Capture the cell that displays the provided text and extract its [X, Y] central coordinate. 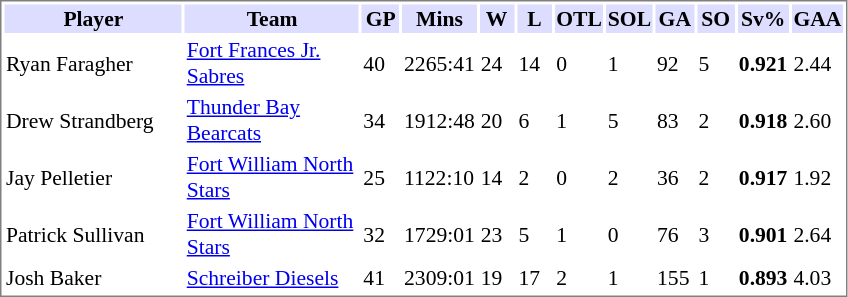
36 [676, 177]
0.893 [763, 278]
2.60 [818, 120]
155 [676, 278]
17 [534, 278]
1912:48 [440, 120]
Fort Frances Jr. Sabres [272, 63]
83 [676, 120]
40 [381, 63]
3 [716, 234]
24 [496, 63]
2309:01 [440, 278]
34 [381, 120]
GAA [818, 18]
1122:10 [440, 177]
4.03 [818, 278]
Patrick Sullivan [93, 234]
Team [272, 18]
0.901 [763, 234]
Josh Baker [93, 278]
0.918 [763, 120]
2.64 [818, 234]
Drew Strandberg [93, 120]
19 [496, 278]
2.44 [818, 63]
25 [381, 177]
Jay Pelletier [93, 177]
20 [496, 120]
GP [381, 18]
1.92 [818, 177]
6 [534, 120]
1729:01 [440, 234]
0.921 [763, 63]
76 [676, 234]
41 [381, 278]
Ryan Faragher [93, 63]
Mins [440, 18]
W [496, 18]
92 [676, 63]
0.917 [763, 177]
L [534, 18]
Thunder Bay Bearcats [272, 120]
23 [496, 234]
Player [93, 18]
Schreiber Diesels [272, 278]
OTL [580, 18]
GA [676, 18]
32 [381, 234]
SO [716, 18]
2265:41 [440, 63]
Sv% [763, 18]
SOL [629, 18]
